Extract the [x, y] coordinate from the center of the cell holding the provided text.  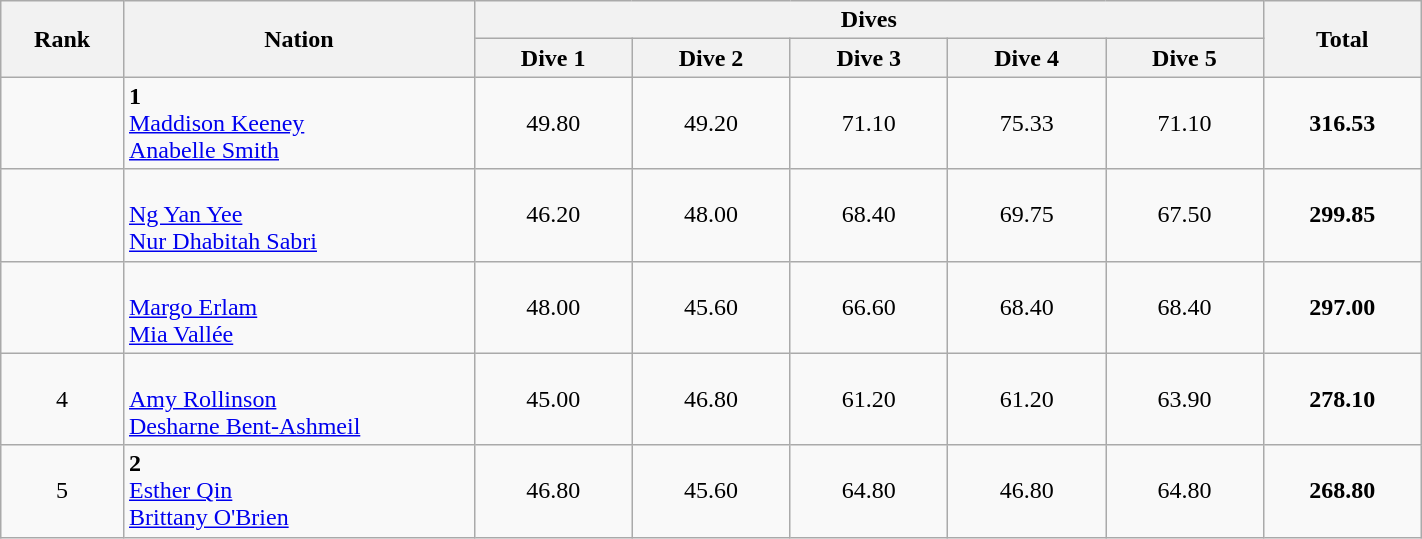
67.50 [1185, 215]
Dive 4 [1027, 58]
297.00 [1342, 307]
Dives [868, 20]
Ng Yan YeeNur Dhabitah Sabri [298, 215]
Dive 3 [869, 58]
Total [1342, 39]
1 Maddison KeeneyAnabelle Smith [298, 123]
46.20 [553, 215]
5 [62, 491]
2 Esther QinBrittany O'Brien [298, 491]
Dive 1 [553, 58]
268.80 [1342, 491]
49.80 [553, 123]
75.33 [1027, 123]
69.75 [1027, 215]
45.00 [553, 399]
Dive 2 [711, 58]
316.53 [1342, 123]
Amy RollinsonDesharne Bent-Ashmeil [298, 399]
299.85 [1342, 215]
Rank [62, 39]
4 [62, 399]
Margo ErlamMia Vallée [298, 307]
63.90 [1185, 399]
278.10 [1342, 399]
49.20 [711, 123]
Nation [298, 39]
Dive 5 [1185, 58]
66.60 [869, 307]
